For the text-containing cell, return its midpoint in (x, y) coordinate format. 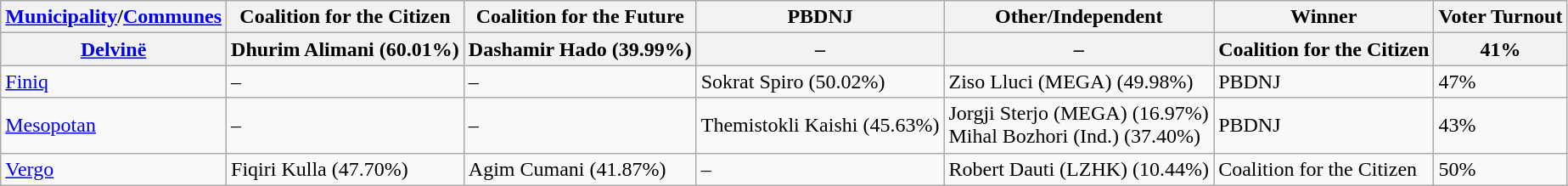
Vergo (114, 169)
43% (1501, 126)
50% (1501, 169)
Delvinë (114, 49)
Sokrat Spiro (50.02%) (820, 82)
Voter Turnout (1501, 17)
Dhurim Alimani (60.01%) (346, 49)
Agim Cumani (41.87%) (580, 169)
Winner (1324, 17)
Fiqiri Kulla (47.70%) (346, 169)
41% (1501, 49)
Jorgji Sterjo (MEGA) (16.97%)Mihal Bozhori (Ind.) (37.40%) (1079, 126)
Ziso Lluci (MEGA) (49.98%) (1079, 82)
Finiq (114, 82)
Robert Dauti (LZHK) (10.44%) (1079, 169)
47% (1501, 82)
Other/Independent (1079, 17)
Themistokli Kaishi (45.63%) (820, 126)
Mesopotan (114, 126)
Municipality/Communes (114, 17)
Coalition for the Future (580, 17)
Dashamir Hado (39.99%) (580, 49)
